Identify which cell holds the provided text, then report its [X, Y] central coordinate. 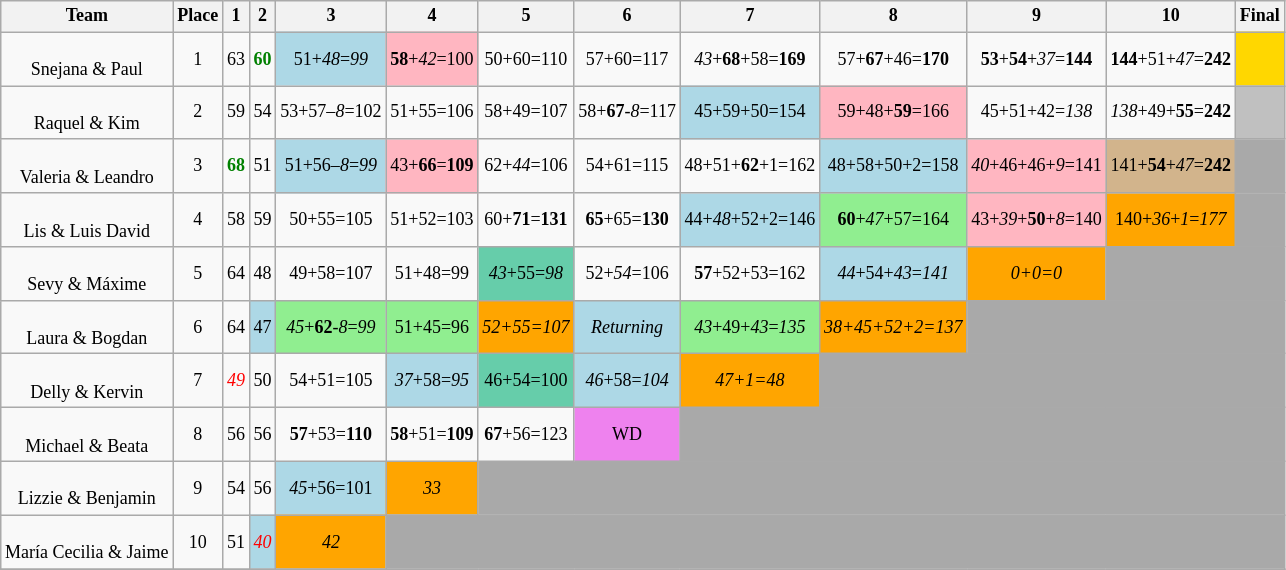
48+58+50+2=158 [894, 166]
140+36+1=177 [1170, 220]
Returning [627, 327]
Team [87, 16]
WD [627, 435]
María Cecilia & Jaime [87, 542]
45+62-8=99 [331, 327]
Place [198, 16]
43+49+43=135 [750, 327]
59+48+59=166 [894, 113]
40 [262, 542]
68 [236, 166]
38+45+52+2=137 [894, 327]
0+0=0 [1036, 274]
51+52=103 [432, 220]
Delly & Kervin [87, 381]
Laura & Bogdan [87, 327]
Raquel & Kim [87, 113]
43+39+50+8=140 [1036, 220]
144+51+47=242 [1170, 59]
49+58=107 [331, 274]
63 [236, 59]
Lis & Luis David [87, 220]
52+55=107 [526, 327]
65+65=130 [627, 220]
Lizzie & Benjamin [87, 488]
58+42=100 [432, 59]
58+49=107 [526, 113]
50+55=105 [331, 220]
44+54+43=141 [894, 274]
53+57–8=102 [331, 113]
58+67-8=117 [627, 113]
141+54+47=242 [1170, 166]
46+54=100 [526, 381]
138+49+55=242 [1170, 113]
46+58=104 [627, 381]
60+47+57=164 [894, 220]
54+51=105 [331, 381]
58+51=109 [432, 435]
57+67+46=170 [894, 59]
49 [236, 381]
Snejana & Paul [87, 59]
60 [262, 59]
50 [262, 381]
45+51+42=138 [1036, 113]
43+66=109 [432, 166]
58 [236, 220]
45+59+50=154 [750, 113]
47+1=48 [750, 381]
50+60=110 [526, 59]
47 [262, 327]
Michael & Beata [87, 435]
33 [432, 488]
48 [262, 274]
Valeria & Leandro [87, 166]
43+55=98 [526, 274]
40+46+46+9=141 [1036, 166]
62+44=106 [526, 166]
57+52+53=162 [750, 274]
51+45=96 [432, 327]
57+60=117 [627, 59]
48+51+62+1=162 [750, 166]
42 [331, 542]
53+54+37=144 [1036, 59]
51+55=106 [432, 113]
44+48+52+2=146 [750, 220]
Final [1260, 16]
57+53=110 [331, 435]
37+58=95 [432, 381]
45+56=101 [331, 488]
43+68+58=169 [750, 59]
52+54=106 [627, 274]
54+61=115 [627, 166]
Sevy & Máxime [87, 274]
60+71=131 [526, 220]
51+56–8=99 [331, 166]
67+56=123 [526, 435]
